Search for the cell housing the specified text and yield its [X, Y] center coordinate. 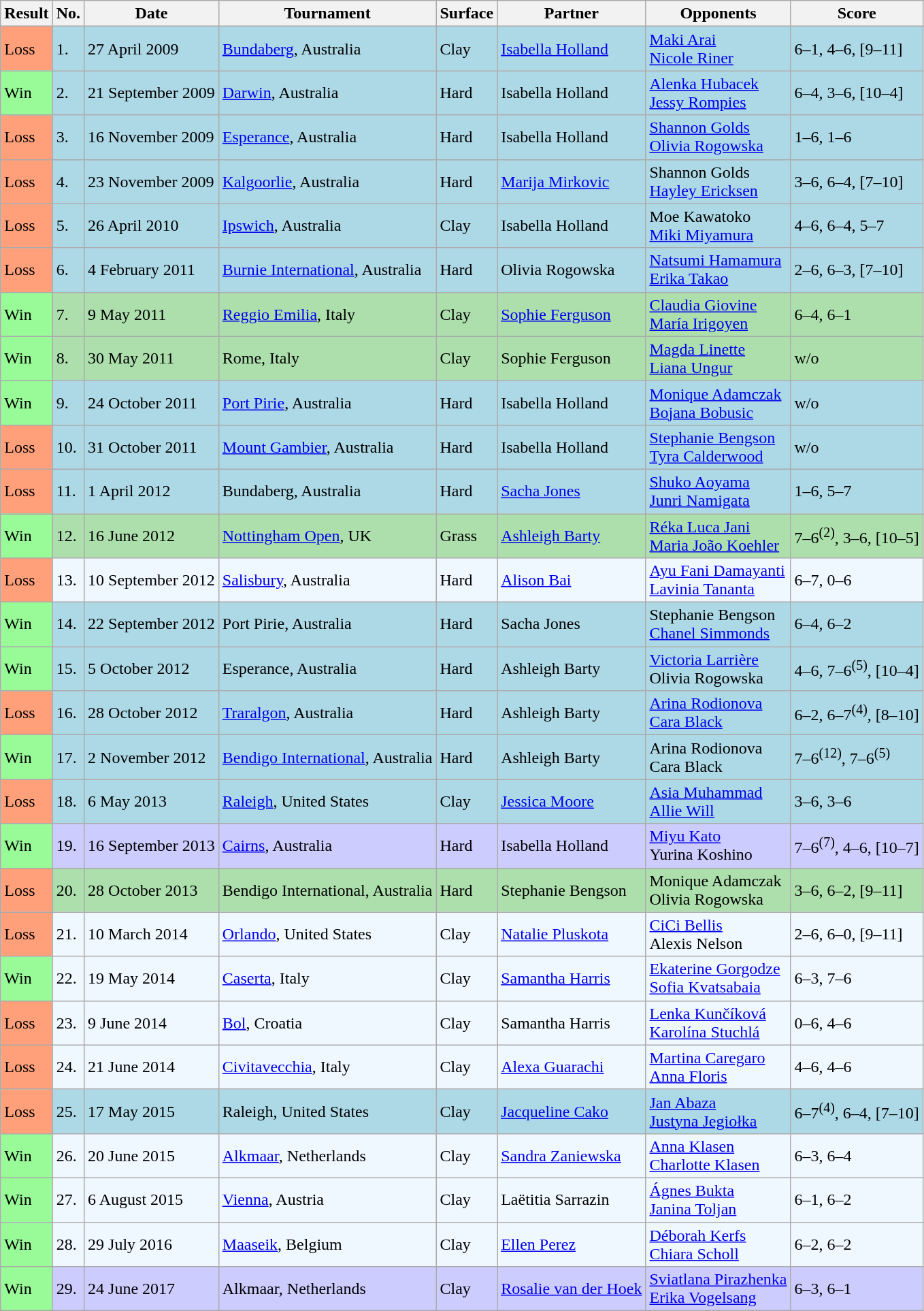
Maaseik, Belgium [327, 1244]
Sandra Zaniewska [572, 1156]
Jessica Moore [572, 802]
6–2, 6–7(4), [8–10] [857, 713]
6–4, 6–1 [857, 314]
Moe Kawatoko Miki Miyamura [719, 226]
Surface [467, 14]
Ayu Fani Damayanti Lavinia Tananta [719, 580]
25. [68, 1111]
6 May 2013 [152, 802]
Bol, Croatia [327, 1022]
Asia Muhammad Allie Will [719, 802]
19 May 2014 [152, 979]
Nottingham Open, UK [327, 535]
Orlando, United States [327, 934]
Monique Adamczak Bojana Bobusic [719, 403]
3. [68, 137]
6 August 2015 [152, 1199]
7–6(2), 3–6, [10–5] [857, 535]
Jan Abaza Justyna Jegiołka [719, 1111]
9 May 2011 [152, 314]
5 October 2012 [152, 668]
23. [68, 1022]
9 June 2014 [152, 1022]
9. [68, 403]
3–6, 6–4, [7–10] [857, 181]
Grass [467, 535]
Alison Bai [572, 580]
16. [68, 713]
24 October 2011 [152, 403]
6. [68, 270]
21 September 2009 [152, 93]
Anna Klasen Charlotte Klasen [719, 1156]
23 November 2009 [152, 181]
16 November 2009 [152, 137]
0–6, 4–6 [857, 1022]
21. [68, 934]
Alenka Hubacek Jessy Rompies [719, 93]
24 June 2017 [152, 1289]
2–6, 6–3, [7–10] [857, 270]
Sviatlana Pirazhenka Erika Vogelsang [719, 1289]
16 June 2012 [152, 535]
11. [68, 491]
10 September 2012 [152, 580]
Stephanie Bengson [572, 890]
Civitavecchia, Italy [327, 1067]
7. [68, 314]
2 November 2012 [152, 757]
27. [68, 1199]
4 February 2011 [152, 270]
Rosalie van der Hoek [572, 1289]
15. [68, 668]
Mount Gambier, Australia [327, 447]
17. [68, 757]
26 April 2010 [152, 226]
1 April 2012 [152, 491]
Kalgoorlie, Australia [327, 181]
Victoria Larrière Olivia Rogowska [719, 668]
Ipswich, Australia [327, 226]
22. [68, 979]
1. [68, 49]
7–6(7), 4–6, [10–7] [857, 845]
Réka Luca Jani Maria João Koehler [719, 535]
8. [68, 358]
Tournament [327, 14]
10. [68, 447]
29 July 2016 [152, 1244]
1–6, 5–7 [857, 491]
30 May 2011 [152, 358]
Score [857, 14]
6–4, 6–2 [857, 625]
27 April 2009 [152, 49]
3–6, 6–2, [9–11] [857, 890]
Vienna, Austria [327, 1199]
No. [68, 14]
Déborah Kerfs Chiara Scholl [719, 1244]
Burnie International, Australia [327, 270]
6–1, 6–2 [857, 1199]
20 June 2015 [152, 1156]
14. [68, 625]
Salisbury, Australia [327, 580]
Traralgon, Australia [327, 713]
Shannon Golds Hayley Ericksen [719, 181]
6–1, 4–6, [9–11] [857, 49]
Rome, Italy [327, 358]
Laëtitia Sarrazin [572, 1199]
31 October 2011 [152, 447]
Magda Linette Liana Ungur [719, 358]
Opponents [719, 14]
Caserta, Italy [327, 979]
CiCi Bellis Alexis Nelson [719, 934]
Date [152, 14]
28 October 2012 [152, 713]
7–6(12), 7–6(5) [857, 757]
20. [68, 890]
10 March 2014 [152, 934]
22 September 2012 [152, 625]
16 September 2013 [152, 845]
4. [68, 181]
Darwin, Australia [327, 93]
3–6, 3–6 [857, 802]
Shuko Aoyama Junri Namigata [719, 491]
6–4, 3–6, [10–4] [857, 93]
24. [68, 1067]
Lenka Kunčíková Karolína Stuchlá [719, 1022]
1–6, 1–6 [857, 137]
12. [68, 535]
Stephanie Bengson Chanel Simmonds [719, 625]
Ekaterine Gorgodze Sofia Kvatsabaia [719, 979]
4–6, 6–4, 5–7 [857, 226]
6–3, 6–4 [857, 1156]
2. [68, 93]
Natalie Pluskota [572, 934]
19. [68, 845]
Ellen Perez [572, 1244]
Ágnes Bukta Janina Toljan [719, 1199]
Cairns, Australia [327, 845]
Shannon Golds Olivia Rogowska [719, 137]
Monique Adamczak Olivia Rogowska [719, 890]
Olivia Rogowska [572, 270]
13. [68, 580]
Natsumi Hamamura Erika Takao [719, 270]
Martina Caregaro Anna Floris [719, 1067]
Reggio Emilia, Italy [327, 314]
Alexa Guarachi [572, 1067]
6–3, 6–1 [857, 1289]
Miyu Kato Yurina Koshino [719, 845]
Result [27, 14]
6–3, 7–6 [857, 979]
Claudia Giovine María Irigoyen [719, 314]
29. [68, 1289]
4–6, 7–6(5), [10–4] [857, 668]
Partner [572, 14]
6–2, 6–2 [857, 1244]
21 June 2014 [152, 1067]
Jacqueline Cako [572, 1111]
18. [68, 802]
28 October 2013 [152, 890]
Stephanie Bengson Tyra Calderwood [719, 447]
6–7(4), 6–4, [7–10] [857, 1111]
Maki Arai Nicole Riner [719, 49]
5. [68, 226]
Marija Mirkovic [572, 181]
28. [68, 1244]
26. [68, 1156]
17 May 2015 [152, 1111]
4–6, 4–6 [857, 1067]
6–7, 0–6 [857, 580]
2–6, 6–0, [9–11] [857, 934]
